From the cell containing the given text, extract its center point as [X, Y] coordinate. 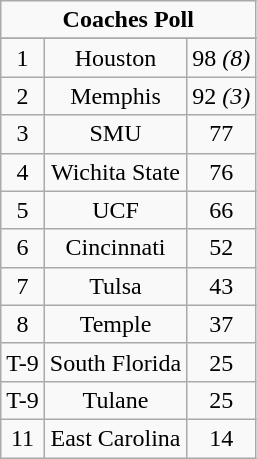
Memphis [115, 96]
77 [222, 134]
Coaches Poll [128, 20]
1 [23, 58]
66 [222, 210]
43 [222, 286]
3 [23, 134]
37 [222, 324]
Cincinnati [115, 248]
Tulane [115, 400]
92 (3) [222, 96]
76 [222, 172]
UCF [115, 210]
6 [23, 248]
2 [23, 96]
7 [23, 286]
4 [23, 172]
11 [23, 438]
East Carolina [115, 438]
Tulsa [115, 286]
98 (8) [222, 58]
14 [222, 438]
8 [23, 324]
Temple [115, 324]
5 [23, 210]
SMU [115, 134]
Wichita State [115, 172]
South Florida [115, 362]
52 [222, 248]
Houston [115, 58]
